Return the (x, y) coordinate for the center point of the cell that contains the specified text.  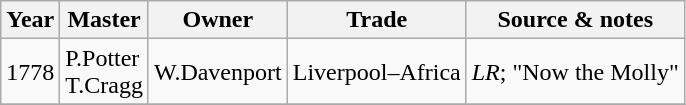
P.PotterT.Cragg (104, 72)
W.Davenport (218, 72)
Liverpool–Africa (376, 72)
Master (104, 20)
Owner (218, 20)
Source & notes (575, 20)
LR; "Now the Molly" (575, 72)
Trade (376, 20)
1778 (30, 72)
Year (30, 20)
